Capture the cell that displays the provided text and extract its (x, y) central coordinate. 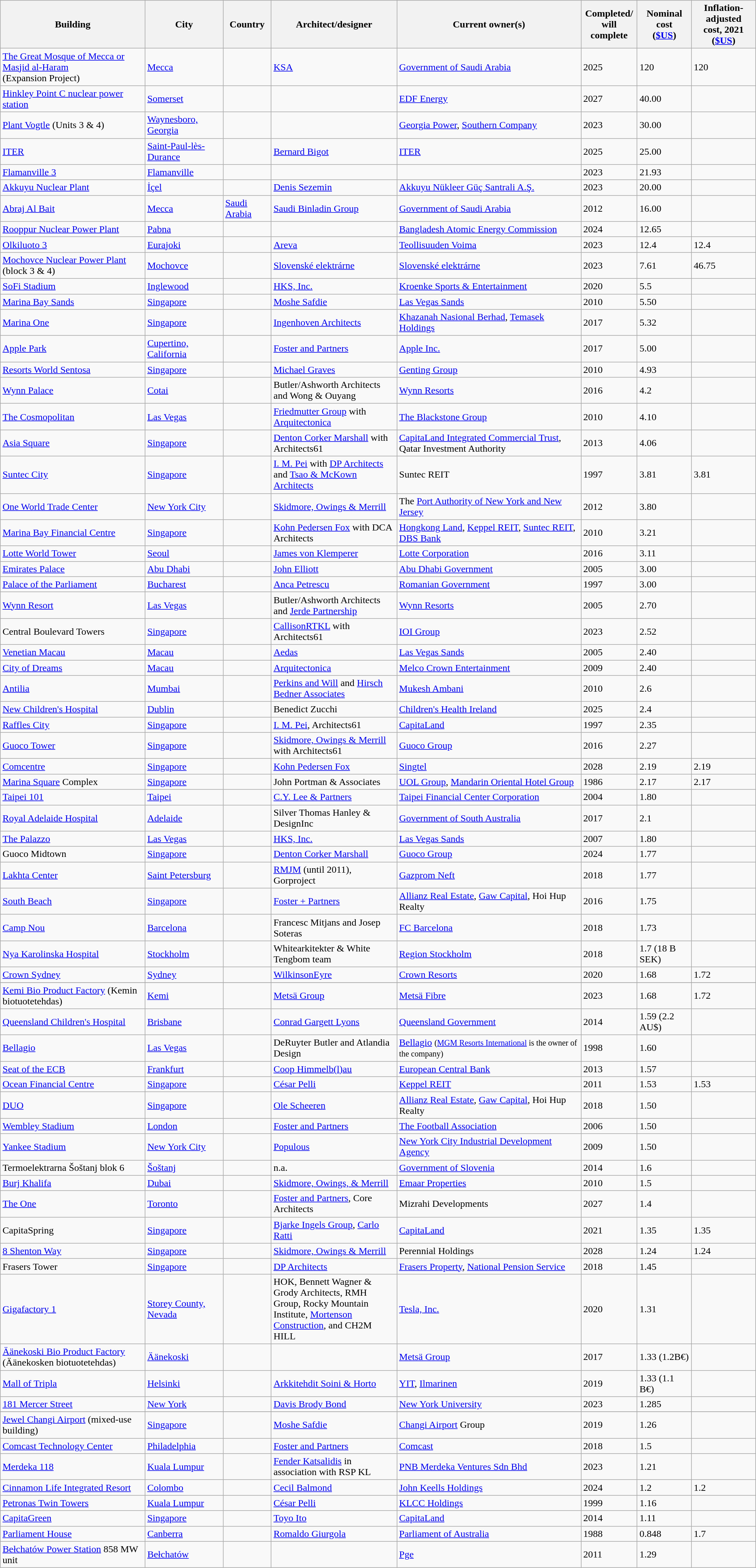
CallisonRTKL with Architects61 (334, 631)
The Cosmopolitan (73, 417)
Bucharest (184, 584)
1.11 (664, 1518)
IOI Group (489, 631)
Anca Petrescu (334, 584)
John Elliott (334, 569)
Skidmore, Owings & Merrill with Architects61 (334, 746)
Silver Thomas Hanley & DesignInc (334, 818)
1.73 (664, 928)
4.93 (664, 370)
John Keells Holdings (489, 1488)
1.7 (724, 1534)
Ole Scheeren (334, 1105)
1986 (609, 782)
Storey County, Nevada (184, 1309)
Bernard Bigot (334, 151)
I. M. Pei with DP Architects and Tsao & McKown Architects (334, 475)
2004 (609, 797)
Building (73, 24)
Lotte Corporation (489, 554)
Marina Square Complex (73, 782)
Skidmore, Owings, & Merrill (334, 1183)
Queensland Children's Hospital (73, 1022)
1.26 (664, 1425)
Resorts World Sentosa (73, 370)
Metsä Fibre (489, 996)
Kemi Bio Product Factory (Kemin biotuotetehdas) (73, 996)
2021 (609, 1230)
Frankfurt (184, 1069)
Colombo (184, 1488)
Coop Himmelb(l)au (334, 1069)
46.75 (724, 265)
Architect/designer (334, 24)
Taipei Financial Center Corporation (489, 797)
Pge (489, 1555)
Romaldo Giurgola (334, 1534)
CapitaLand Integrated Commercial Trust, Qatar Investment Authority (489, 443)
Stockholm (184, 953)
Romanian Government (489, 584)
C.Y. Lee & Partners (334, 797)
Friedmutter Group with Arquitectonica (334, 417)
7.61 (664, 265)
Sydney (184, 974)
4.2 (664, 390)
RMJM (until 2011), Gorproject (334, 875)
Flamanville (184, 172)
Central Boulevard Towers (73, 631)
Olkiluoto 3 (73, 244)
Camp Nou (73, 928)
DUO (73, 1105)
Populous (334, 1147)
Seat of the ECB (73, 1069)
The Blackstone Group (489, 417)
Palace of the Parliament (73, 584)
2.35 (664, 725)
Khazanah Nasional Berhad, Temasek Holdings (489, 322)
Philadelphia (184, 1446)
The Palazzo (73, 839)
Country (247, 24)
1999 (609, 1503)
Kroenke Sports & Entertainment (489, 286)
Abu Dhabi Government (489, 569)
Queensland Government (489, 1022)
Taipei (184, 797)
Mochovce (184, 265)
Burj Khalifa (73, 1183)
Bełchatów Power Station 858 MW unit (73, 1555)
Perennial Holdings (489, 1251)
YIT, Ilmarinen (489, 1383)
New York (184, 1404)
Mochovce Nuclear Power Plant (block 3 & 4) (73, 265)
European Central Bank (489, 1069)
Michael Graves (334, 370)
James von Klemperer (334, 554)
Aedas (334, 652)
Lotte World Tower (73, 554)
Frasers Property, National Pension Service (489, 1266)
Cupertino, California (184, 349)
Frasers Tower (73, 1266)
New Children's Hospital (73, 709)
0.848 (664, 1534)
Bellagio (MGM Resorts International is the owner of the company) (489, 1048)
Davis Brody Bond (334, 1404)
Äänekoski Bio Product Factory(Äänekosken biotuotetehdas) (73, 1357)
Rooppur Nuclear Power Plant (73, 229)
5.5 (664, 286)
Emirates Palace (73, 569)
Waynesboro, Georgia (184, 125)
The Football Association (489, 1126)
5.00 (664, 349)
Mizrahi Developments (489, 1204)
Francesc Mitjans and Josep Soteras (334, 928)
Comcast Technology Center (73, 1446)
Parliament House (73, 1534)
Äänekoski (184, 1357)
KLCC Holdings (489, 1503)
Government of South Australia (489, 818)
Whitearkitekter & White Tengbom team (334, 953)
Kohn Pedersen Fox (334, 766)
Foster + Partners (334, 901)
1.21 (664, 1467)
Pabna (184, 229)
4.10 (664, 417)
Keppel REIT (489, 1084)
Children's Health Ireland (489, 709)
Region Stockholm (489, 953)
Akkuyu Nuclear Plant (73, 187)
Somerset (184, 99)
Mukesh Ambani (489, 688)
Ingenhoven Architects (334, 322)
4.06 (664, 443)
1.60 (664, 1048)
3.80 (664, 507)
Changi Airport Group (489, 1425)
2.27 (664, 746)
New York City Industrial Development Agency (489, 1147)
3.11 (664, 554)
John Portman & Associates (334, 782)
Kemi (184, 996)
CapitaSpring (73, 1230)
İçel (184, 187)
Eurajoki (184, 244)
1.4 (664, 1204)
Šoštanj (184, 1168)
Teollisuuden Voima (489, 244)
1.29 (664, 1555)
25.00 (664, 151)
Kohn Pedersen Fox with DCA Architects (334, 532)
Cotai (184, 390)
Suntec City (73, 475)
Toronto (184, 1204)
Royal Adelaide Hospital (73, 818)
1.33 (1.2B€) (664, 1357)
Toyo Ito (334, 1518)
Barcelona (184, 928)
5.50 (664, 302)
Georgia Power, Southern Company (489, 125)
Foster and Partners, Core Architects (334, 1204)
Venetian Macau (73, 652)
8 Shenton Way (73, 1251)
2.1 (664, 818)
1.45 (664, 1266)
1.16 (664, 1503)
Hongkong Land, Keppel REIT, Suntec REIT, DBS Bank (489, 532)
FC Barcelona (489, 928)
PNB Merdeka Ventures Sdn Bhd (489, 1467)
Melco Crown Entertainment (489, 668)
Lakhta Center (73, 875)
City (184, 24)
HOK, Bennett Wagner & Grody Architects, RMH Group, Rocky Mountain Institute, Mortenson Construction, and CH2M HILL (334, 1309)
Apple Inc. (489, 349)
Termoelektrarna Šoštanj blok 6 (73, 1168)
Conrad Gargett Lyons (334, 1022)
Inglewood (184, 286)
Petronas Twin Towers (73, 1503)
Crown Resorts (489, 974)
Butler/Ashworth Architects and Wong & Ouyang (334, 390)
Merdeka 118 (73, 1467)
Wembley Stadium (73, 1126)
Perkins and Will and Hirsch Bedner Associates (334, 688)
Denton Corker Marshall with Architects61 (334, 443)
I. M. Pei, Architects61 (334, 725)
Apple Park (73, 349)
WilkinsonEyre (334, 974)
Wynn Palace (73, 390)
Flamanville 3 (73, 172)
Plant Vogtle (Units 3 & 4) (73, 125)
5.32 (664, 322)
12.65 (664, 229)
1988 (609, 1534)
Comcast (489, 1446)
KSA (334, 67)
Marina One (73, 322)
The Port Authority of New York and New Jersey (489, 507)
Guoco Tower (73, 746)
Abraj Al Bait (73, 208)
Saudi Arabia (247, 208)
n.a. (334, 1168)
Benedict Zucchi (334, 709)
Gazprom Neft (489, 875)
New York University (489, 1404)
Genting Group (489, 370)
DeRuyter Butler and Atlandia Design (334, 1048)
Denton Corker Marshall (334, 854)
Arkkitehdit Soini & Horto (334, 1383)
Cinnamon Life Integrated Resort (73, 1488)
SoFi Stadium (73, 286)
EDF Energy (489, 99)
Asia Square (73, 443)
London (184, 1126)
Parliament of Australia (489, 1534)
1.75 (664, 901)
Singtel (489, 766)
City of Dreams (73, 668)
Canberra (184, 1534)
40.00 (664, 99)
Denis Sezemin (334, 187)
3.21 (664, 532)
1.59 (2.2 AU$) (664, 1022)
Dublin (184, 709)
1.31 (664, 1309)
Bangladesh Atomic Energy Commission (489, 229)
DP Architects (334, 1266)
Jewel Changi Airport (mixed-use building) (73, 1425)
Abu Dhabi (184, 569)
The One (73, 1204)
The Great Mosque of Mecca or Masjid al-Haram(Expansion Project) (73, 67)
Completed/will complete (609, 24)
1998 (609, 1048)
Bellagio (73, 1048)
Mumbai (184, 688)
2007 (609, 839)
Antilia (73, 688)
20.00 (664, 187)
2006 (609, 1126)
2.52 (664, 631)
181 Mercer Street (73, 1404)
Nominal cost($US) (664, 24)
2.4 (664, 709)
Akkuyu Nükleer Güç Santrali A.Ş. (489, 187)
Crown Sydney (73, 974)
1.33 (1.1 B€) (664, 1383)
Marina Bay Financial Centre (73, 532)
2.70 (664, 605)
1.285 (664, 1404)
Fender Katsalidis in association with RSP KL (334, 1467)
Guoco Midtown (73, 854)
Arquitectonica (334, 668)
Mall of Tripla (73, 1383)
Ocean Financial Centre (73, 1084)
Government of Slovenia (489, 1168)
Inflation-adjustedcost, 2021($US) (724, 24)
Bjarke Ingels Group, Carlo Ratti (334, 1230)
Gigafactory 1 (73, 1309)
Helsinki (184, 1383)
Bełchatów (184, 1555)
Seoul (184, 554)
Areva (334, 244)
2.6 (664, 688)
16.00 (664, 208)
Emaar Properties (489, 1183)
Hinkley Point C nuclear power station (73, 99)
Saudi Binladin Group (334, 208)
One World Trade Center (73, 507)
30.00 (664, 125)
Saint Petersburg (184, 875)
Wynn Resort (73, 605)
South Beach (73, 901)
Raffles City (73, 725)
Adelaide (184, 818)
21.93 (664, 172)
Suntec REIT (489, 475)
Nya Karolinska Hospital (73, 953)
Dubai (184, 1183)
1.7 (18 B SEK) (664, 953)
Taipei 101 (73, 797)
Marina Bay Sands (73, 302)
UOL Group, Mandarin Oriental Hotel Group (489, 782)
Saint-Paul-lès-Durance (184, 151)
Cecil Balmond (334, 1488)
Current owner(s) (489, 24)
CapitaGreen (73, 1518)
Tesla, Inc. (489, 1309)
1.57 (664, 1069)
Comcentre (73, 766)
Butler/Ashworth Architects and Jerde Partnership (334, 605)
1.6 (664, 1168)
Yankee Stadium (73, 1147)
Brisbane (184, 1022)
